Capture the cell that displays the provided text and extract its [X, Y] central coordinate. 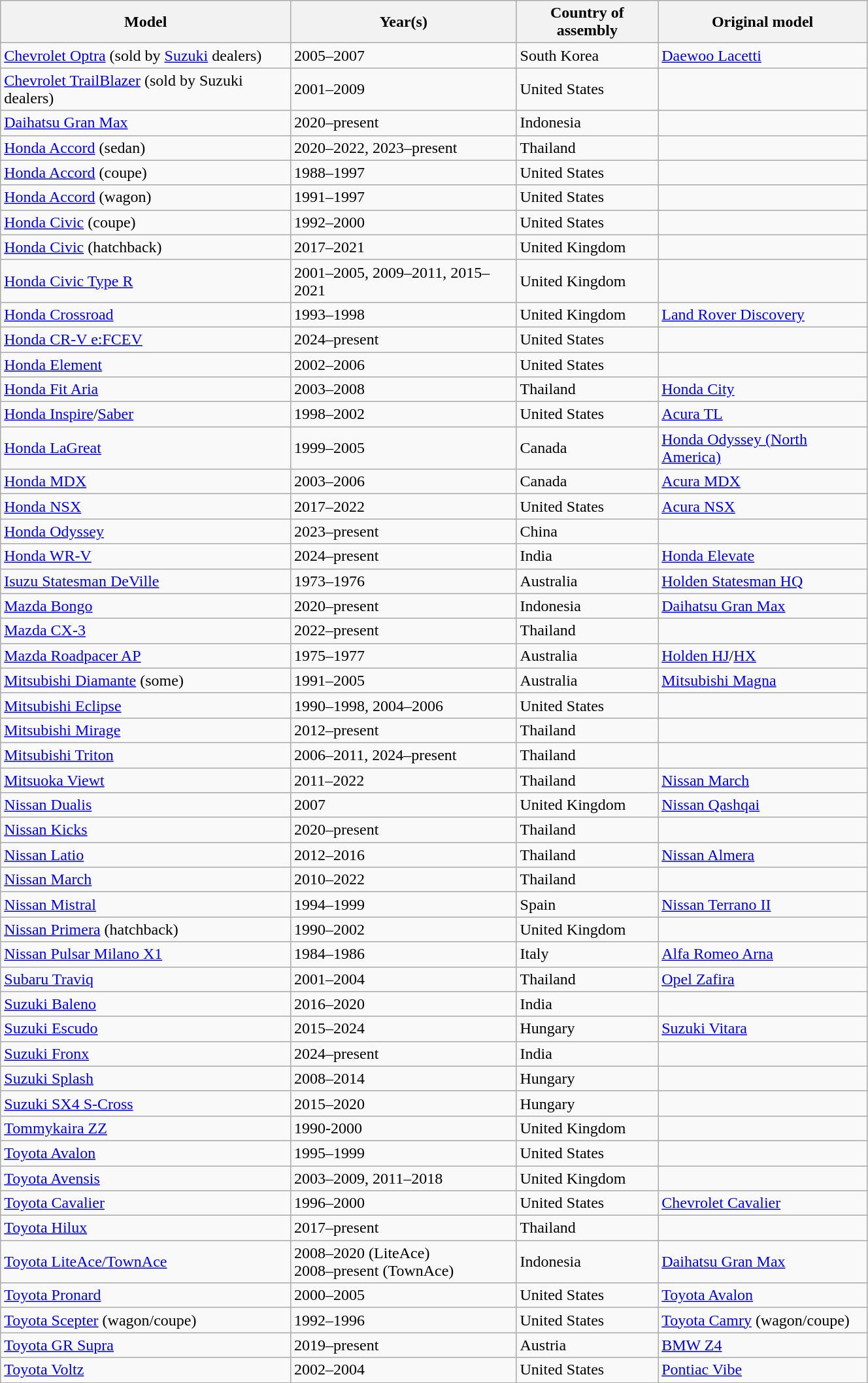
Honda Civic (coupe) [146, 222]
1998–2002 [404, 414]
1995–1999 [404, 1153]
Honda WR-V [146, 556]
Honda City [763, 390]
Chevrolet Cavalier [763, 1203]
Honda Civic Type R [146, 281]
2010–2022 [404, 880]
1973–1976 [404, 581]
Mitsubishi Magna [763, 680]
2023–present [404, 531]
2003–2008 [404, 390]
South Korea [587, 56]
1990–1998, 2004–2006 [404, 705]
2008–2020 (LiteAce)2008–present (TownAce) [404, 1261]
Honda Element [146, 364]
Nissan Pulsar Milano X1 [146, 954]
2017–present [404, 1228]
2002–2004 [404, 1370]
BMW Z4 [763, 1345]
2015–2020 [404, 1103]
1991–2005 [404, 680]
1991–1997 [404, 197]
2012–present [404, 730]
Honda Odyssey (North America) [763, 448]
Suzuki Fronx [146, 1054]
2017–2022 [404, 507]
Honda Inspire/Saber [146, 414]
Acura MDX [763, 482]
Mitsubishi Mirage [146, 730]
Nissan Dualis [146, 805]
2017–2021 [404, 247]
Honda LaGreat [146, 448]
2001–2005, 2009–2011, 2015–2021 [404, 281]
Suzuki Splash [146, 1078]
Opel Zafira [763, 979]
Suzuki Vitara [763, 1029]
Honda Civic (hatchback) [146, 247]
Spain [587, 905]
2003–2006 [404, 482]
Honda Odyssey [146, 531]
2020–2022, 2023–present [404, 148]
Toyota Voltz [146, 1370]
Nissan Mistral [146, 905]
Nissan Primera (hatchback) [146, 929]
Chevrolet TrailBlazer (sold by Suzuki dealers) [146, 89]
Isuzu Statesman DeVille [146, 581]
2019–present [404, 1345]
Mitsubishi Diamante (some) [146, 680]
Toyota Scepter (wagon/coupe) [146, 1320]
2001–2004 [404, 979]
Year(s) [404, 22]
Nissan Latio [146, 855]
Italy [587, 954]
China [587, 531]
Tommykaira ZZ [146, 1128]
Mitsuoka Viewt [146, 780]
Honda CR-V e:FCEV [146, 339]
Mitsubishi Eclipse [146, 705]
1990-2000 [404, 1128]
1994–1999 [404, 905]
Toyota Avensis [146, 1178]
Nissan Almera [763, 855]
Toyota LiteAce/TownAce [146, 1261]
Holden HJ/HX [763, 656]
Model [146, 22]
2015–2024 [404, 1029]
2006–2011, 2024–present [404, 755]
2022–present [404, 631]
2016–2020 [404, 1004]
Nissan Terrano II [763, 905]
Alfa Romeo Arna [763, 954]
Nissan Kicks [146, 830]
Holden Statesman HQ [763, 581]
Nissan Qashqai [763, 805]
Toyota GR Supra [146, 1345]
1996–2000 [404, 1203]
Subaru Traviq [146, 979]
1993–1998 [404, 314]
Toyota Pronard [146, 1295]
2000–2005 [404, 1295]
1975–1977 [404, 656]
1990–2002 [404, 929]
Austria [587, 1345]
Toyota Cavalier [146, 1203]
Honda NSX [146, 507]
Honda Accord (wagon) [146, 197]
Chevrolet Optra (sold by Suzuki dealers) [146, 56]
1988–1997 [404, 173]
Country of assembly [587, 22]
Suzuki Escudo [146, 1029]
Honda Elevate [763, 556]
Suzuki Baleno [146, 1004]
Toyota Hilux [146, 1228]
Mazda CX-3 [146, 631]
2011–2022 [404, 780]
Daewoo Lacetti [763, 56]
1992–2000 [404, 222]
2012–2016 [404, 855]
1992–1996 [404, 1320]
2008–2014 [404, 1078]
Suzuki SX4 S-Cross [146, 1103]
Mitsubishi Triton [146, 755]
Honda Accord (coupe) [146, 173]
Mazda Roadpacer AP [146, 656]
1999–2005 [404, 448]
Honda Accord (sedan) [146, 148]
Land Rover Discovery [763, 314]
Honda MDX [146, 482]
Honda Crossroad [146, 314]
2003–2009, 2011–2018 [404, 1178]
2005–2007 [404, 56]
Acura TL [763, 414]
Pontiac Vibe [763, 1370]
Honda Fit Aria [146, 390]
Mazda Bongo [146, 606]
Original model [763, 22]
Acura NSX [763, 507]
Toyota Camry (wagon/coupe) [763, 1320]
2007 [404, 805]
2001–2009 [404, 89]
1984–1986 [404, 954]
2002–2006 [404, 364]
